From the cell containing the given text, extract its center point as (x, y) coordinate. 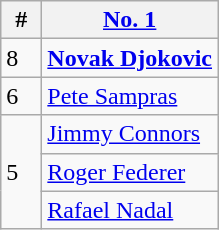
Pete Sampras (130, 96)
Novak Djokovic (130, 58)
Rafael Nadal (130, 210)
Roger Federer (130, 172)
No. 1 (130, 20)
8 (22, 58)
# (22, 20)
5 (22, 172)
Jimmy Connors (130, 134)
6 (22, 96)
